Return [X, Y] of the center of cell containing provided text 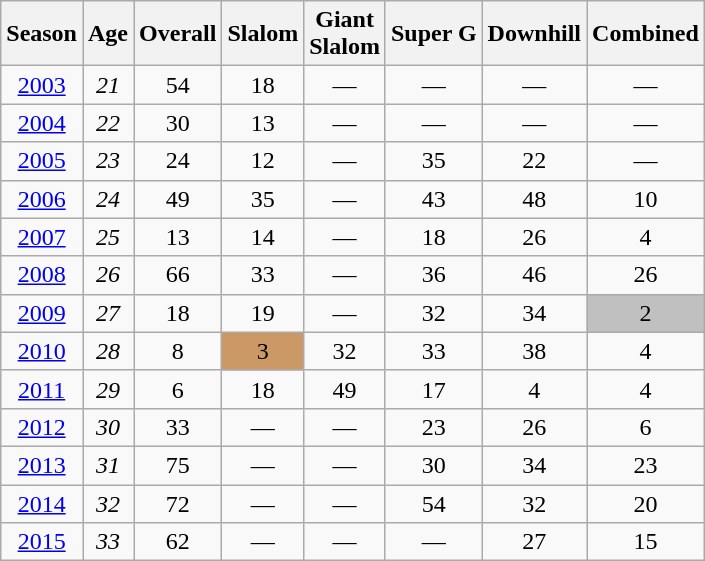
25 [108, 237]
2006 [42, 199]
28 [108, 351]
75 [178, 465]
29 [108, 389]
2011 [42, 389]
46 [534, 275]
43 [434, 199]
10 [646, 199]
2009 [42, 313]
17 [434, 389]
Combined [646, 34]
2013 [42, 465]
Age [108, 34]
2015 [42, 542]
12 [263, 161]
15 [646, 542]
GiantSlalom [345, 34]
3 [263, 351]
Season [42, 34]
2012 [42, 427]
Super G [434, 34]
8 [178, 351]
2004 [42, 123]
2003 [42, 85]
2 [646, 313]
19 [263, 313]
2014 [42, 503]
2010 [42, 351]
14 [263, 237]
36 [434, 275]
2008 [42, 275]
2007 [42, 237]
21 [108, 85]
62 [178, 542]
48 [534, 199]
Slalom [263, 34]
38 [534, 351]
31 [108, 465]
20 [646, 503]
Downhill [534, 34]
66 [178, 275]
72 [178, 503]
2005 [42, 161]
Overall [178, 34]
